Pinpoint the cell where the given text exists, returning its (X, Y) midpoint coordinate. 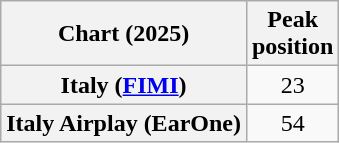
23 (292, 85)
54 (292, 123)
Peakposition (292, 34)
Italy (FIMI) (124, 85)
Italy Airplay (EarOne) (124, 123)
Chart (2025) (124, 34)
